From the cell containing the given text, extract its center point as [x, y] coordinate. 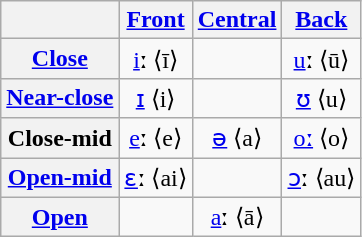
Near-close [60, 98]
Front [156, 20]
Close [60, 59]
aː ⟨ā⟩ [237, 217]
Central [237, 20]
ə ⟨a⟩ [237, 138]
eː ⟨e⟩ [156, 138]
ɛː ⟨ai⟩ [156, 178]
ɔː ⟨au⟩ [322, 178]
Open-mid [60, 178]
ʊ ⟨u⟩ [322, 98]
ɪ ⟨i⟩ [156, 98]
oː ⟨o⟩ [322, 138]
Back [322, 20]
uː ⟨ū⟩ [322, 59]
iː ⟨ī⟩ [156, 59]
Close-mid [60, 138]
Open [60, 217]
